Search for the cell housing the specified text and yield its (X, Y) center coordinate. 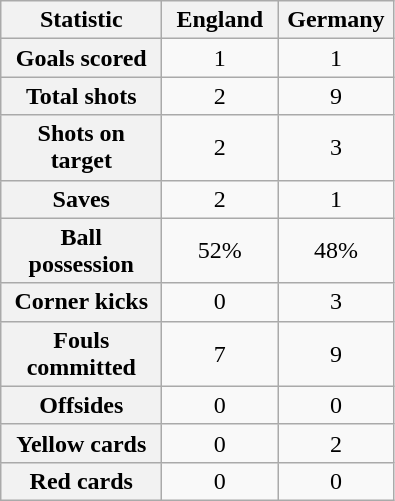
Corner kicks (82, 302)
Shots on target (82, 148)
Red cards (82, 481)
Germany (336, 20)
Ball possession (82, 250)
48% (336, 250)
52% (220, 250)
Total shots (82, 96)
Statistic (82, 20)
Yellow cards (82, 443)
Saves (82, 199)
Fouls committed (82, 354)
England (220, 20)
Goals scored (82, 58)
Offsides (82, 405)
7 (220, 354)
